Output the [x, y] coordinate of the center of the cell containing the given text.  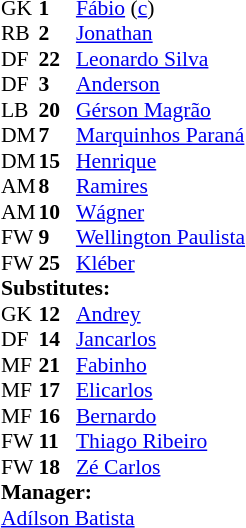
Kléber [160, 263]
RB [20, 33]
16 [57, 416]
GK [20, 314]
Gérson Magrão [160, 110]
15 [57, 161]
17 [57, 391]
7 [57, 135]
Anderson [160, 85]
10 [57, 212]
11 [57, 441]
9 [57, 237]
2 [57, 33]
Ramires [160, 187]
20 [57, 110]
12 [57, 314]
Elicarlos [160, 391]
Wágner [160, 212]
Leonardo Silva [160, 59]
18 [57, 467]
Fabinho [160, 365]
Jancarlos [160, 339]
Substitutes: [123, 289]
8 [57, 187]
Thiago Ribeiro [160, 441]
21 [57, 365]
Bernardo [160, 416]
14 [57, 339]
Manager: [123, 493]
Andrey [160, 314]
Marquinhos Paraná [160, 135]
Henrique [160, 161]
22 [57, 59]
Zé Carlos [160, 467]
Jonathan [160, 33]
3 [57, 85]
25 [57, 263]
Wellington Paulista [160, 237]
LB [20, 110]
